Detect which cell encompasses the target text, then output its (X, Y) center coordinate. 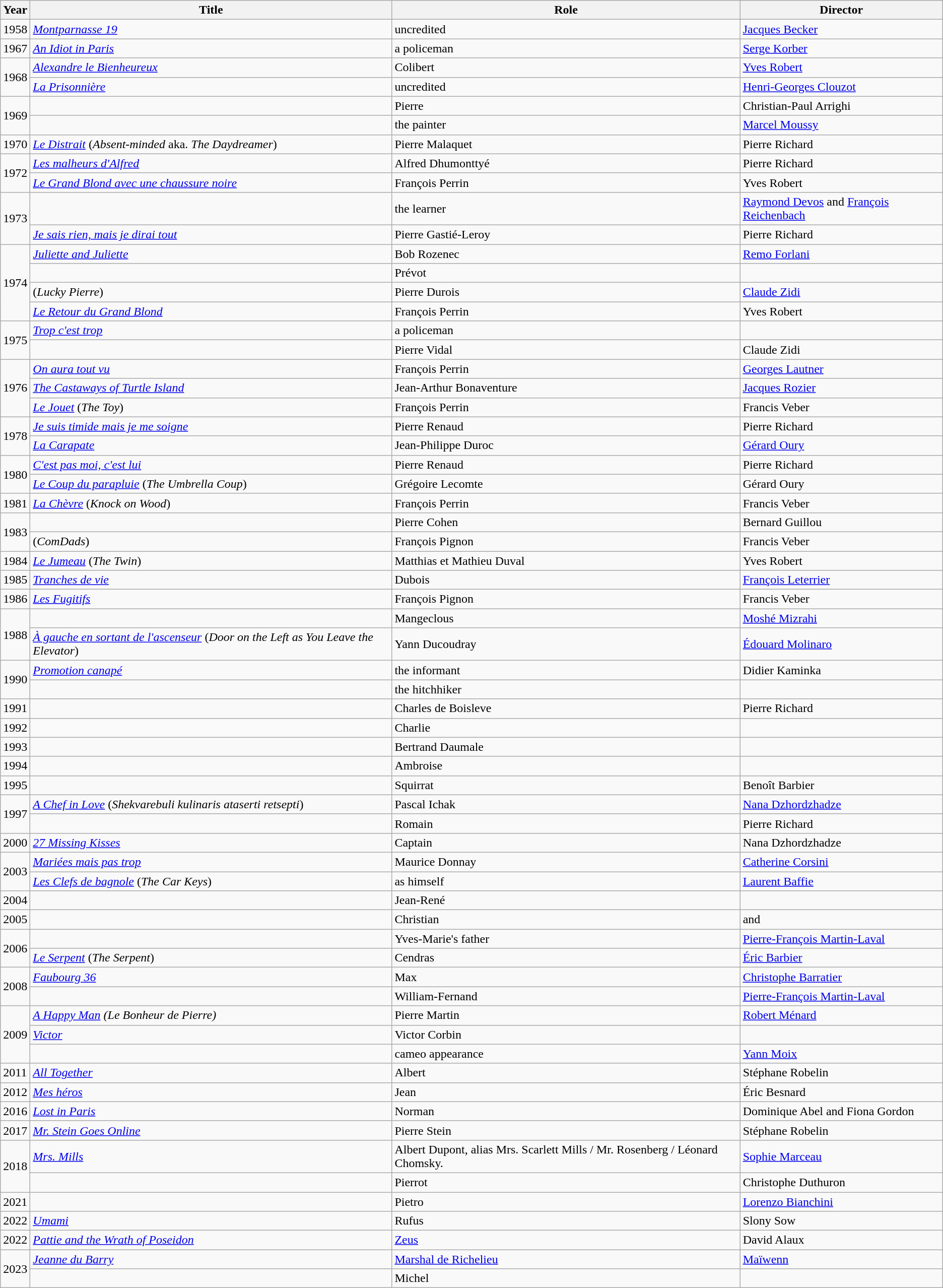
Pierre Cohen (566, 522)
Montparnasse 19 (211, 29)
An Idiot in Paris (211, 48)
2006 (15, 948)
2004 (15, 900)
1997 (15, 814)
Le Jouet (The Toy) (211, 407)
Victor (211, 1035)
Michel (566, 1278)
1975 (15, 340)
Catherine Corsini (841, 862)
2000 (15, 843)
as himself (566, 881)
2017 (15, 1130)
1968 (15, 77)
Squirrat (566, 785)
the learner (566, 209)
1985 (15, 580)
1976 (15, 388)
Pascal Ichak (566, 804)
Role (566, 10)
Le Jumeau (The Twin) (211, 561)
Raymond Devos and François Reichenbach (841, 209)
Jacques Rozier (841, 388)
Les malheurs d'Alfred (211, 163)
the hitchhiker (566, 689)
Yann Ducoudray (566, 644)
Le Retour du Grand Blond (211, 311)
Trop c'est trop (211, 331)
Title (211, 10)
Christian (566, 920)
2009 (15, 1035)
Victor Corbin (566, 1035)
La Prisonnière (211, 87)
Le Grand Blond avec une chaussure noire (211, 182)
2011 (15, 1073)
Maïwenn (841, 1259)
Albert Dupont, alias Mrs. Scarlett Mills / Mr. Rosenberg / Léonard Chomsky. (566, 1156)
Yves-Marie's father (566, 939)
Je suis timide mais je me soigne (211, 426)
Édouard Molinaro (841, 644)
Moshé Mizrahi (841, 618)
Prévot (566, 273)
Le Distrait (Absent-minded aka. The Daydreamer) (211, 144)
Grégoire Lecomte (566, 484)
1973 (15, 218)
Henri-Georges Clouzot (841, 87)
William-Fernand (566, 996)
2023 (15, 1269)
Mr. Stein Goes Online (211, 1130)
C'est pas moi, c'est lui (211, 465)
Tranches de vie (211, 580)
Remo Forlani (841, 253)
All Together (211, 1073)
the informant (566, 670)
Christophe Barratier (841, 977)
Albert (566, 1073)
Colibert (566, 68)
Jean-Arthur Bonaventure (566, 388)
cameo appearance (566, 1054)
Zeus (566, 1240)
Jean (566, 1092)
Lorenzo Bianchini (841, 1202)
Jeanne du Barry (211, 1259)
1980 (15, 474)
1967 (15, 48)
Rufus (566, 1221)
Dubois (566, 580)
and (841, 920)
On aura tout vu (211, 369)
1970 (15, 144)
1994 (15, 766)
Bob Rozenec (566, 253)
1972 (15, 173)
2003 (15, 871)
Didier Kaminka (841, 670)
Le Coup du parapluie (The Umbrella Coup) (211, 484)
2021 (15, 1202)
Je sais rien, mais je dirai tout (211, 234)
2012 (15, 1092)
Marcel Moussy (841, 125)
Christophe Duthuron (841, 1182)
1984 (15, 561)
Mariées mais pas trop (211, 862)
La Carapate (211, 445)
Serge Korber (841, 48)
1969 (15, 115)
Pierre (566, 106)
Sophie Marceau (841, 1156)
Pierre Stein (566, 1130)
Éric Besnard (841, 1092)
La Chèvre (Knock on Wood) (211, 503)
1986 (15, 599)
Ambroise (566, 766)
2008 (15, 987)
Les Clefs de bagnole (The Car Keys) (211, 881)
1981 (15, 503)
Captain (566, 843)
A Happy Man (Le Bonheur de Pierre) (211, 1015)
2005 (15, 920)
Charlie (566, 728)
Christian-Paul Arrighi (841, 106)
François Leterrier (841, 580)
Lost in Paris (211, 1111)
Slony Sow (841, 1221)
Laurent Baffie (841, 881)
David Alaux (841, 1240)
Year (15, 10)
Mrs. Mills (211, 1156)
the painter (566, 125)
Bertrand Daumale (566, 747)
Pierre Martin (566, 1015)
Pietro (566, 1202)
Bernard Guillou (841, 522)
Pierrot (566, 1182)
1988 (15, 635)
Éric Barbier (841, 958)
1958 (15, 29)
Yann Moix (841, 1054)
Pierre Malaquet (566, 144)
1978 (15, 436)
Umami (211, 1221)
Mangeclous (566, 618)
Alfred Dhumonttyé (566, 163)
1993 (15, 747)
Maurice Donnay (566, 862)
Pierre Durois (566, 292)
Max (566, 977)
Jean-René (566, 900)
A Chef in Love (Shekvarebuli kulinaris ataserti retsepti) (211, 804)
1991 (15, 709)
2018 (15, 1166)
The Castaways of Turtle Island (211, 388)
2016 (15, 1111)
Dominique Abel and Fiona Gordon (841, 1111)
Faubourg 36 (211, 977)
Les Fugitifs (211, 599)
Mes héros (211, 1092)
Juliette and Juliette (211, 253)
1983 (15, 532)
Alexandre le Bienheureux (211, 68)
Cendras (566, 958)
1974 (15, 282)
Pattie and the Wrath of Poseidon (211, 1240)
27 Missing Kisses (211, 843)
(ComDads) (211, 541)
Matthias et Mathieu Duval (566, 561)
Benoît Barbier (841, 785)
À gauche en sortant de l'ascenseur (Door on the Left as You Leave the Elevator) (211, 644)
Director (841, 10)
Pierre Gastié-Leroy (566, 234)
1992 (15, 728)
Norman (566, 1111)
Romain (566, 823)
Robert Ménard (841, 1015)
(Lucky Pierre) (211, 292)
1995 (15, 785)
Jean-Philippe Duroc (566, 445)
Promotion canapé (211, 670)
Marshal de Richelieu (566, 1259)
Charles de Boisleve (566, 709)
Georges Lautner (841, 369)
Jacques Becker (841, 29)
Pierre Vidal (566, 350)
1990 (15, 680)
Le Serpent (The Serpent) (211, 958)
